Output the (X, Y) coordinate of the center of the cell containing the given text.  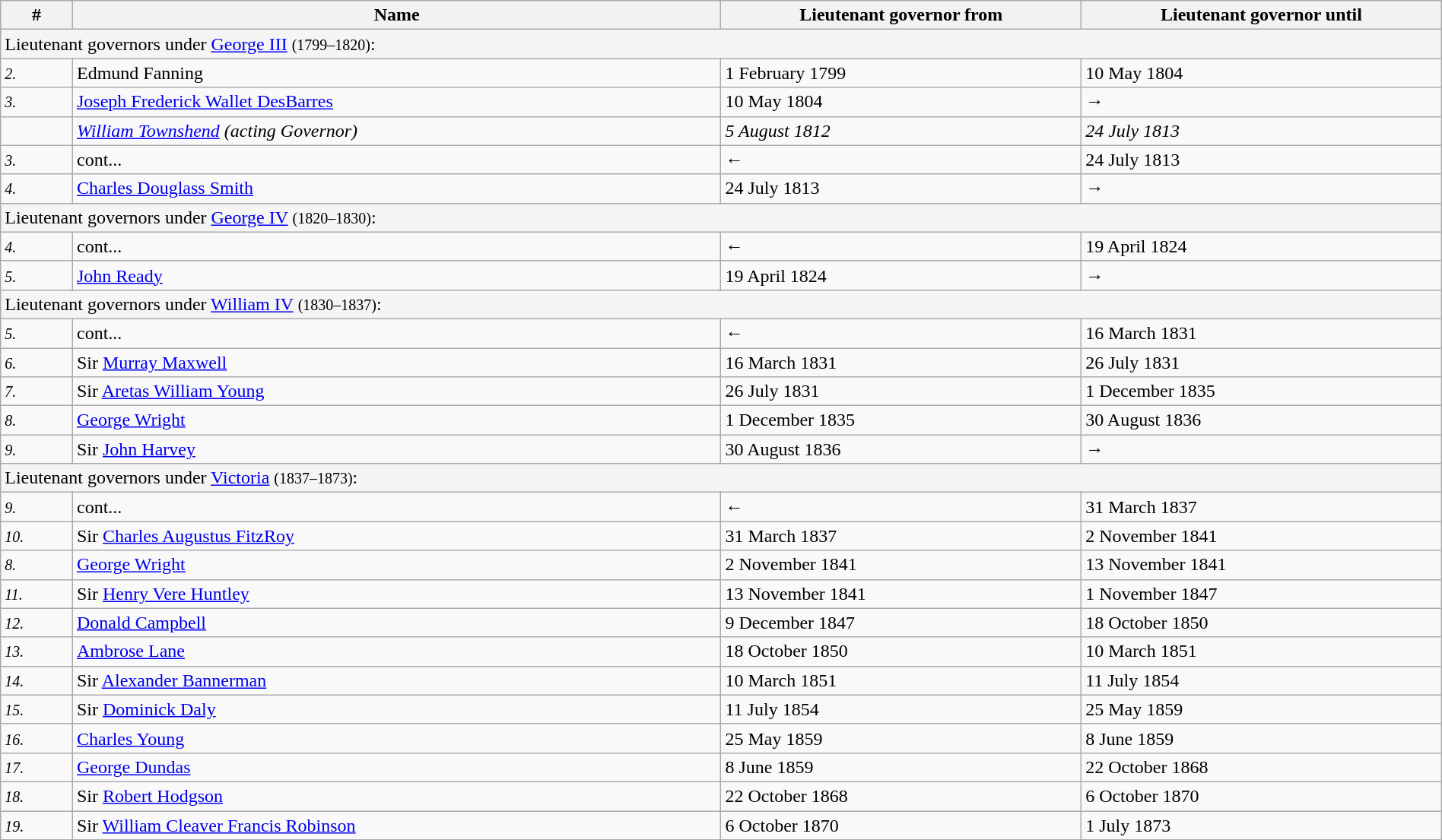
12. (37, 623)
2. (37, 73)
11. (37, 594)
6. (37, 363)
Lieutenant governor from (901, 15)
1 November 1847 (1262, 594)
Edmund Fanning (397, 73)
Sir Aretas William Young (397, 391)
George Dundas (397, 767)
Sir Dominick Daly (397, 709)
18. (37, 796)
13. (37, 651)
1 February 1799 (901, 73)
Lieutenant governors under Victoria (1837–1873): (721, 478)
# (37, 15)
Sir Charles Augustus FitzRoy (397, 536)
John Ready (397, 275)
Sir Robert Hodgson (397, 796)
Lieutenant governors under George III (1799–1820): (721, 44)
Lieutenant governors under William IV (1830–1837): (721, 304)
15. (37, 709)
19. (37, 825)
Lieutenant governor until (1262, 15)
Sir Murray Maxwell (397, 363)
Sir William Cleaver Francis Robinson (397, 825)
Charles Douglass Smith (397, 189)
14. (37, 680)
10. (37, 536)
1 July 1873 (1262, 825)
9 December 1847 (901, 623)
Sir John Harvey (397, 449)
7. (37, 391)
Charles Young (397, 738)
17. (37, 767)
Sir Alexander Bannerman (397, 680)
Donald Campbell (397, 623)
William Townshend (acting Governor) (397, 131)
Joseph Frederick Wallet DesBarres (397, 102)
Sir Henry Vere Huntley (397, 594)
5 August 1812 (901, 131)
Lieutenant governors under George IV (1820–1830): (721, 217)
Ambrose Lane (397, 651)
Name (397, 15)
16. (37, 738)
